Capture the cell that displays the provided text and extract its (x, y) central coordinate. 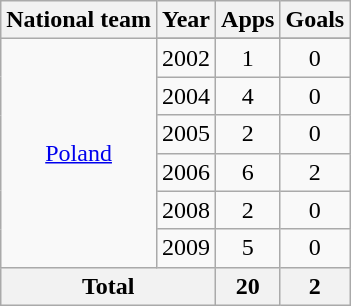
Poland (79, 153)
Total (108, 286)
2002 (186, 58)
6 (248, 172)
4 (248, 96)
Year (186, 20)
5 (248, 248)
2005 (186, 134)
1 (248, 58)
National team (79, 20)
20 (248, 286)
2004 (186, 96)
2009 (186, 248)
Goals (315, 20)
2006 (186, 172)
2008 (186, 210)
Apps (248, 20)
